Search for the cell housing the specified text and yield its [X, Y] center coordinate. 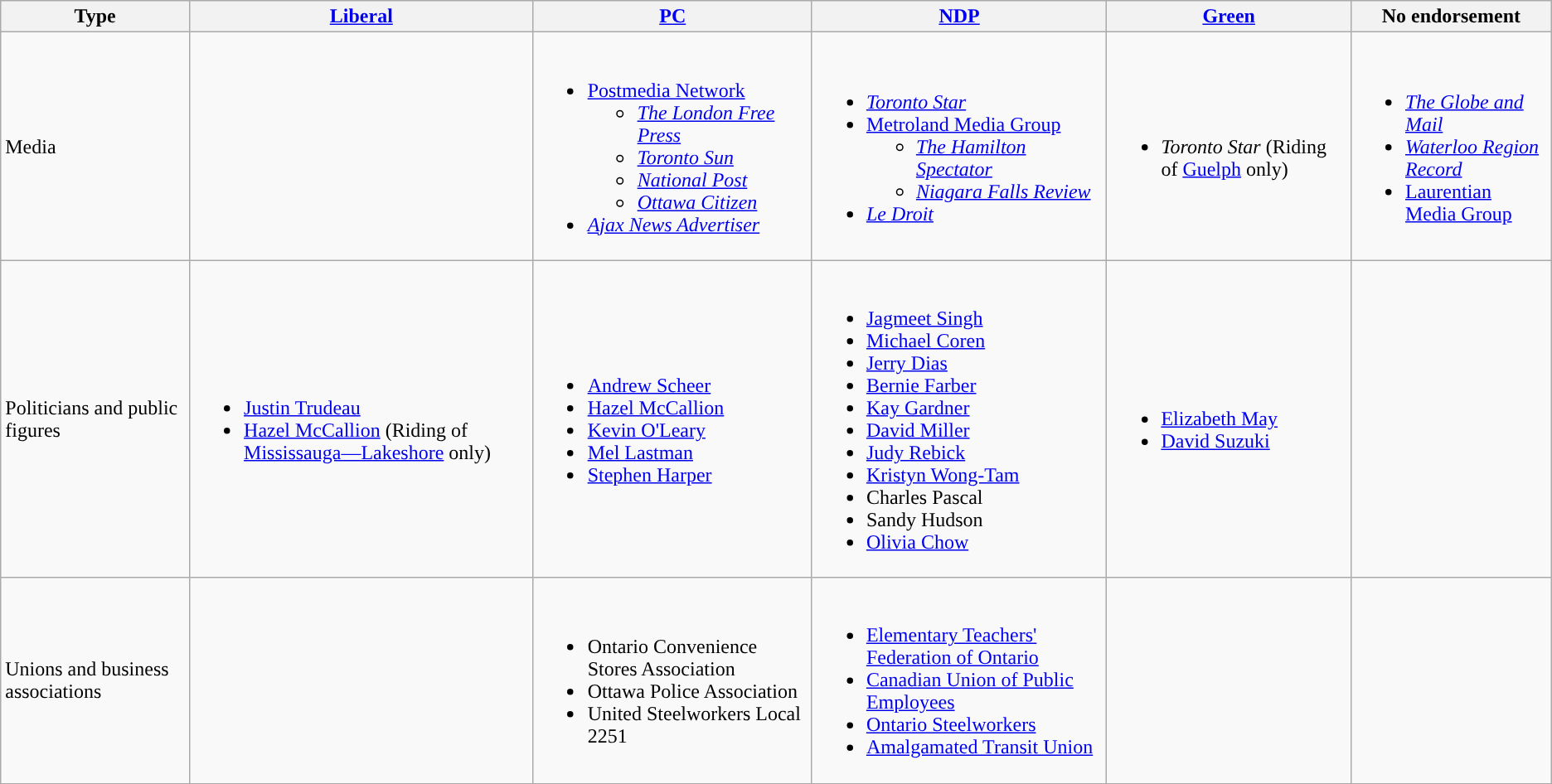
Liberal [361, 17]
NDP [959, 17]
Andrew ScheerHazel McCallionKevin O'LearyMel LastmanStephen Harper [672, 419]
Justin TrudeauHazel McCallion (Riding of Mississauga—Lakeshore only) [361, 419]
Type [95, 17]
Unions and business associations [95, 680]
Politicians and public figures [95, 419]
Media [95, 146]
The Globe and MailWaterloo Region RecordLaurentian Media Group [1451, 146]
Elementary Teachers' Federation of OntarioCanadian Union of Public EmployeesOntario SteelworkersAmalgamated Transit Union [959, 680]
Toronto StarMetroland Media GroupThe Hamilton SpectatorNiagara Falls ReviewLe Droit [959, 146]
Jagmeet SinghMichael CorenJerry DiasBernie FarberKay GardnerDavid MillerJudy RebickKristyn Wong-TamCharles PascalSandy HudsonOlivia Chow [959, 419]
PC [672, 17]
Toronto Star (Riding of Guelph only) [1229, 146]
Green [1229, 17]
No endorsement [1451, 17]
Elizabeth MayDavid Suzuki [1229, 419]
Ontario Convenience Stores AssociationOttawa Police AssociationUnited Steelworkers Local 2251 [672, 680]
Postmedia NetworkThe London Free PressToronto SunNational PostOttawa CitizenAjax News Advertiser [672, 146]
